Extract the (x, y) coordinate from the center of the cell holding the provided text.  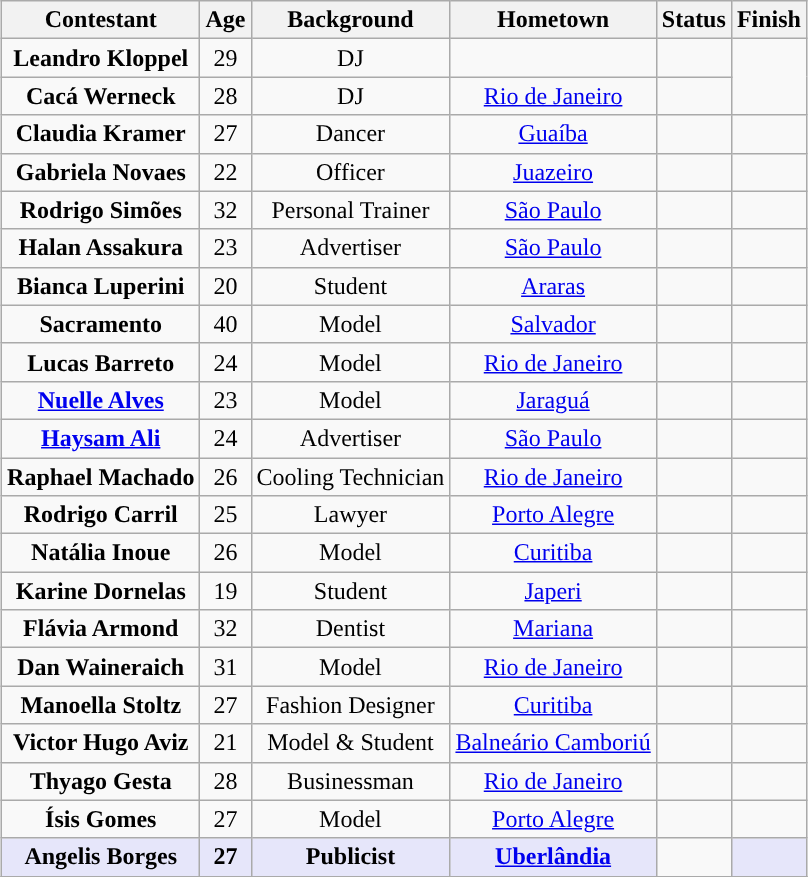
Publicist (350, 857)
Raphael Machado (101, 477)
Sacramento (101, 324)
21 (226, 743)
Dan Waineraich (101, 667)
Cooling Technician (350, 477)
Haysam Ali (101, 438)
Salvador (553, 324)
Juazeiro (553, 172)
Balneário Camboriú (553, 743)
Victor Hugo Aviz (101, 743)
Rodrigo Simões (101, 210)
Model & Student (350, 743)
Fashion Designer (350, 705)
Gabriela Novaes (101, 172)
Jaraguá (553, 400)
Guaíba (553, 134)
Dentist (350, 629)
Japeri (553, 591)
19 (226, 591)
Ísis Gomes (101, 819)
Officer (350, 172)
Background (350, 20)
Claudia Kramer (101, 134)
Flávia Armond (101, 629)
Finish (768, 20)
Hometown (553, 20)
Manoella Stoltz (101, 705)
Rodrigo Carril (101, 515)
Araras (553, 286)
Leandro Kloppel (101, 58)
Businessman (350, 781)
Lawyer (350, 515)
Bianca Luperini (101, 286)
Halan Assakura (101, 248)
29 (226, 58)
Status (694, 20)
Nuelle Alves (101, 400)
Mariana (553, 629)
Angelis Borges (101, 857)
Cacá Werneck (101, 96)
Natália Inoue (101, 553)
20 (226, 286)
Karine Dornelas (101, 591)
22 (226, 172)
Age (226, 20)
Lucas Barreto (101, 362)
Thyago Gesta (101, 781)
Dancer (350, 134)
Personal Trainer (350, 210)
Contestant (101, 20)
Uberlândia (553, 857)
31 (226, 667)
40 (226, 324)
25 (226, 515)
